Search for the cell housing the specified text and yield its [X, Y] center coordinate. 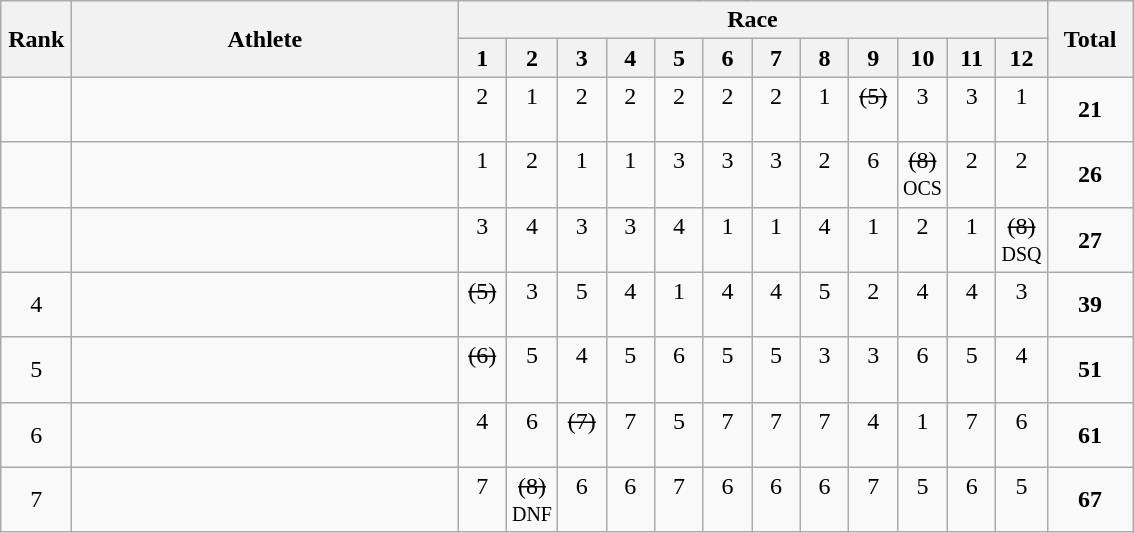
(6) [482, 370]
12 [1022, 58]
10 [922, 58]
Race [752, 20]
9 [874, 58]
Rank [36, 39]
26 [1090, 174]
(8)DSQ [1022, 240]
51 [1090, 370]
8 [824, 58]
61 [1090, 434]
(7) [582, 434]
21 [1090, 110]
(8)OCS [922, 174]
(8)DNF [532, 500]
Athlete [265, 39]
11 [972, 58]
67 [1090, 500]
Total [1090, 39]
27 [1090, 240]
39 [1090, 304]
